Provide the (X, Y) coordinate of the cell's center where the given text is located.  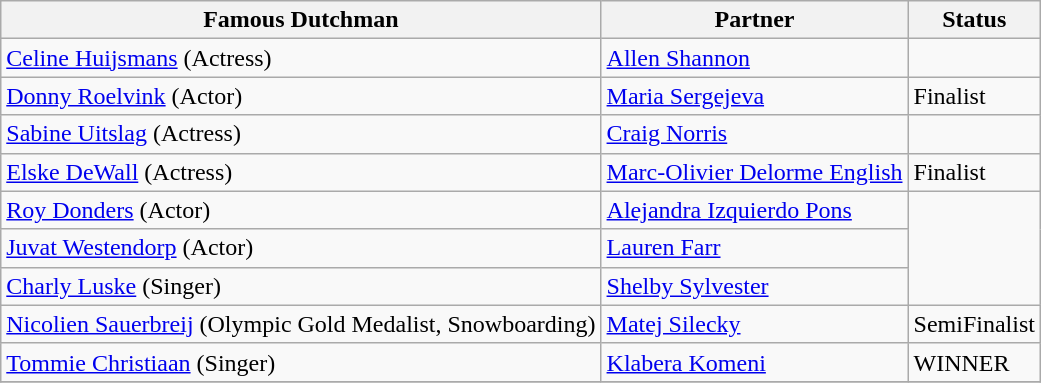
Marc-Olivier Delorme English (754, 172)
Allen Shannon (754, 58)
Juvat Westendorp (Actor) (301, 248)
Partner (754, 20)
Donny Roelvink (Actor) (301, 96)
Roy Donders (Actor) (301, 210)
Alejandra Izquierdo Pons (754, 210)
Lauren Farr (754, 248)
Maria Sergejeva (754, 96)
Elske DeWall (Actress) (301, 172)
Matej Silecky (754, 324)
Craig Norris (754, 134)
Tommie Christiaan (Singer) (301, 362)
Nicolien Sauerbreij (Olympic Gold Medalist, Snowboarding) (301, 324)
Sabine Uitslag (Actress) (301, 134)
Shelby Sylvester (754, 286)
Celine Huijsmans (Actress) (301, 58)
Klabera Komeni (754, 362)
WINNER (974, 362)
Famous Dutchman (301, 20)
SemiFinalist (974, 324)
Charly Luske (Singer) (301, 286)
Status (974, 20)
